Find where the given text appears and provide that cell's center as [X, Y] coordinate. 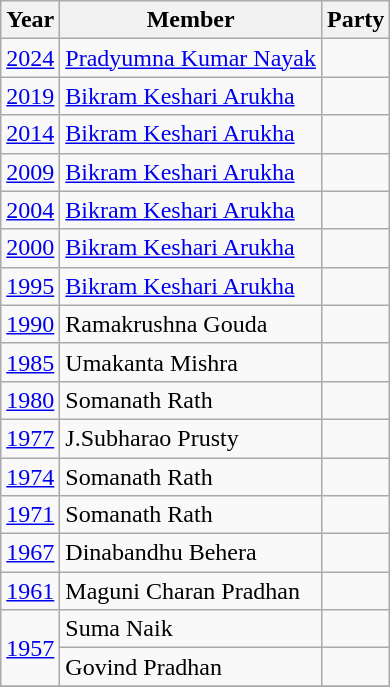
2009 [30, 172]
1974 [30, 477]
2019 [30, 96]
Suma Naik [191, 629]
Member [191, 20]
1957 [30, 648]
Govind Pradhan [191, 667]
Ramakrushna Gouda [191, 324]
1961 [30, 591]
Umakanta Mishra [191, 362]
2000 [30, 248]
Party [355, 20]
1980 [30, 400]
Maguni Charan Pradhan [191, 591]
1967 [30, 553]
Pradyumna Kumar Nayak [191, 58]
Dinabandhu Behera [191, 553]
1971 [30, 515]
1985 [30, 362]
Year [30, 20]
2024 [30, 58]
2014 [30, 134]
1977 [30, 438]
1990 [30, 324]
1995 [30, 286]
2004 [30, 210]
J.Subharao Prusty [191, 438]
